Search for the cell housing the specified text and yield its (x, y) center coordinate. 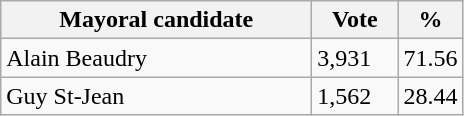
3,931 (355, 58)
% (430, 20)
71.56 (430, 58)
Mayoral candidate (156, 20)
28.44 (430, 96)
Guy St-Jean (156, 96)
1,562 (355, 96)
Alain Beaudry (156, 58)
Vote (355, 20)
